Pinpoint the cell where the given text exists, returning its [X, Y] midpoint coordinate. 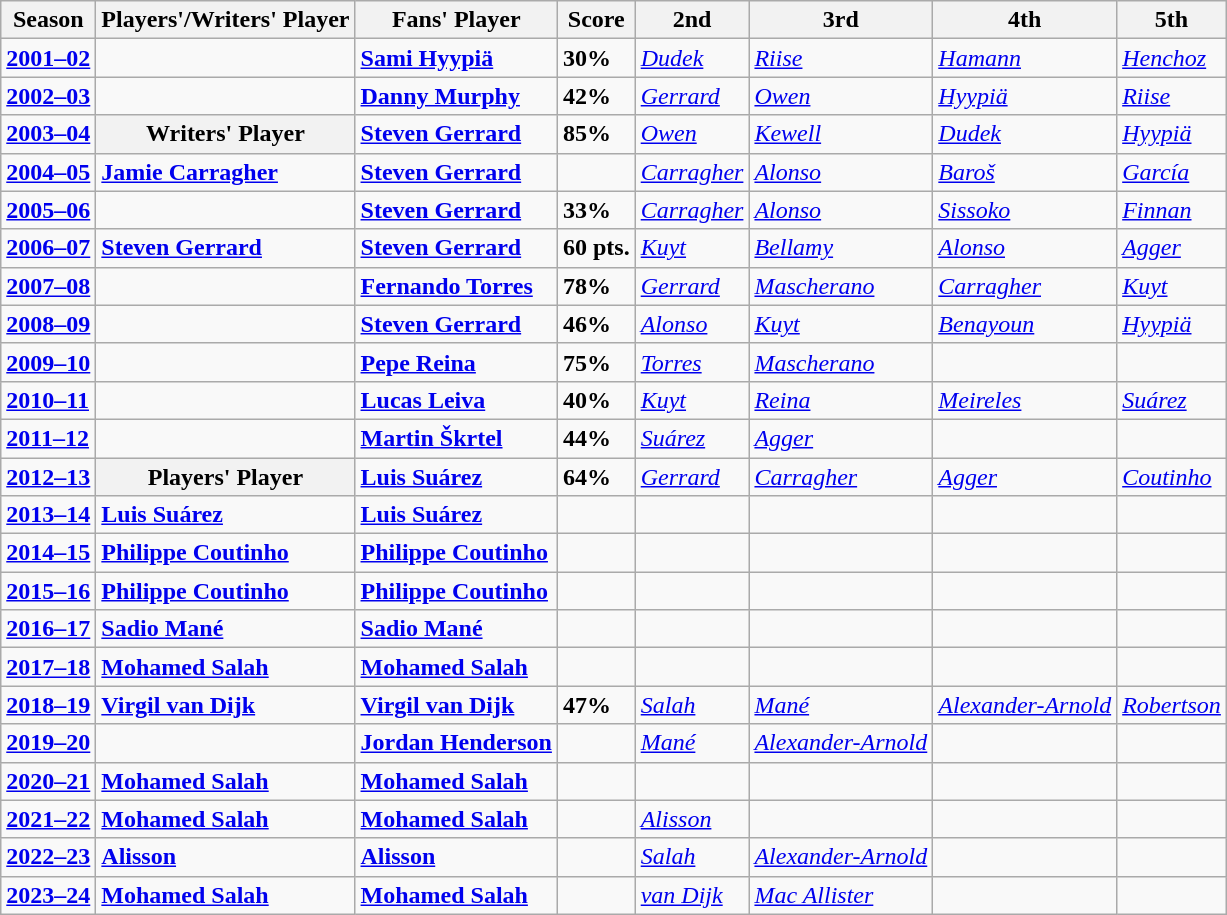
Score [596, 20]
2006–07 [48, 248]
Danny Murphy [456, 96]
2016–17 [48, 629]
Sissoko [1025, 210]
Jamie Carragher [226, 172]
2004–05 [48, 172]
García [1172, 172]
Martin Škrtel [456, 438]
Baroš [1025, 172]
2018–19 [48, 705]
2nd [692, 20]
Kewell [841, 134]
3rd [841, 20]
2001–02 [48, 58]
Fans' Player [456, 20]
Fernando Torres [456, 286]
40% [596, 400]
Coutinho [1172, 477]
2013–14 [48, 515]
2007–08 [48, 286]
2020–21 [48, 781]
2023–24 [48, 895]
Robertson [1172, 705]
Benayoun [1025, 324]
2015–16 [48, 591]
Torres [692, 362]
78% [596, 286]
2012–13 [48, 477]
2011–12 [48, 438]
Finnan [1172, 210]
Lucas Leiva [456, 400]
64% [596, 477]
2019–20 [48, 743]
75% [596, 362]
van Dijk [692, 895]
30% [596, 58]
2010–11 [48, 400]
47% [596, 705]
Bellamy [841, 248]
Season [48, 20]
Reina [841, 400]
46% [596, 324]
2009–10 [48, 362]
2022–23 [48, 857]
33% [596, 210]
2017–18 [48, 667]
Jordan Henderson [456, 743]
2002–03 [48, 96]
44% [596, 438]
85% [596, 134]
Writers' Player [226, 134]
5th [1172, 20]
4th [1025, 20]
42% [596, 96]
2021–22 [48, 819]
Henchoz [1172, 58]
Meireles [1025, 400]
Players' Player [226, 477]
2014–15 [48, 553]
60 pts. [596, 248]
Players'/Writers' Player [226, 20]
2003–04 [48, 134]
2008–09 [48, 324]
Sami Hyypiä [456, 58]
2005–06 [48, 210]
Hamann [1025, 58]
Pepe Reina [456, 362]
Mac Allister [841, 895]
